Locate the cell with the specified text and output its [X, Y] center coordinate. 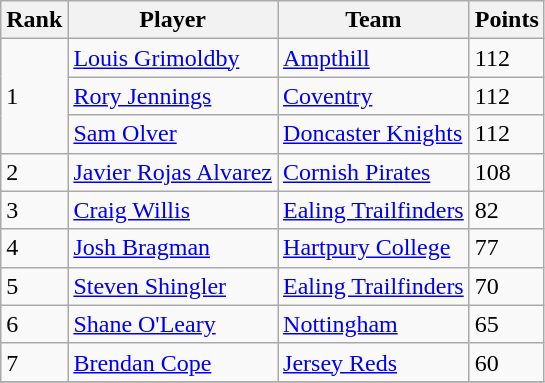
1 [34, 96]
108 [506, 172]
77 [506, 248]
Steven Shingler [173, 286]
Rank [34, 20]
65 [506, 324]
Points [506, 20]
Team [374, 20]
Doncaster Knights [374, 134]
3 [34, 210]
Shane O'Leary [173, 324]
Javier Rojas Alvarez [173, 172]
Brendan Cope [173, 362]
Coventry [374, 96]
7 [34, 362]
Sam Olver [173, 134]
4 [34, 248]
Jersey Reds [374, 362]
70 [506, 286]
Ampthill [374, 58]
Josh Bragman [173, 248]
Rory Jennings [173, 96]
Player [173, 20]
60 [506, 362]
82 [506, 210]
5 [34, 286]
Cornish Pirates [374, 172]
Hartpury College [374, 248]
6 [34, 324]
2 [34, 172]
Louis Grimoldby [173, 58]
Nottingham [374, 324]
Craig Willis [173, 210]
